Return (X, Y) of the center of cell containing provided text 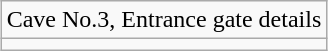
Cave No.3, Entrance gate details (164, 20)
